Provide the (x, y) coordinate of the cell's center where the given text is located.  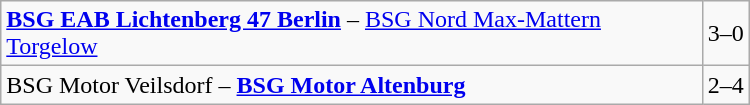
3–0 (726, 34)
BSG EAB Lichtenberg 47 Berlin – BSG Nord Max-Mattern Torgelow (352, 34)
2–4 (726, 85)
BSG Motor Veilsdorf – BSG Motor Altenburg (352, 85)
